Return the (x, y) coordinate for the center point of the cell that contains the specified text.  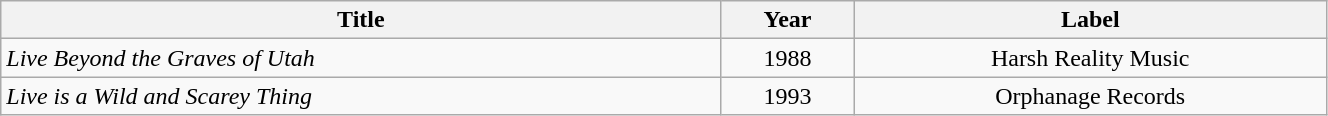
Harsh Reality Music (1090, 58)
Orphanage Records (1090, 96)
1988 (788, 58)
Live is a Wild and Scarey Thing (361, 96)
Label (1090, 20)
Live Beyond the Graves of Utah (361, 58)
1993 (788, 96)
Title (361, 20)
Year (788, 20)
